Capture the cell that displays the provided text and extract its (X, Y) central coordinate. 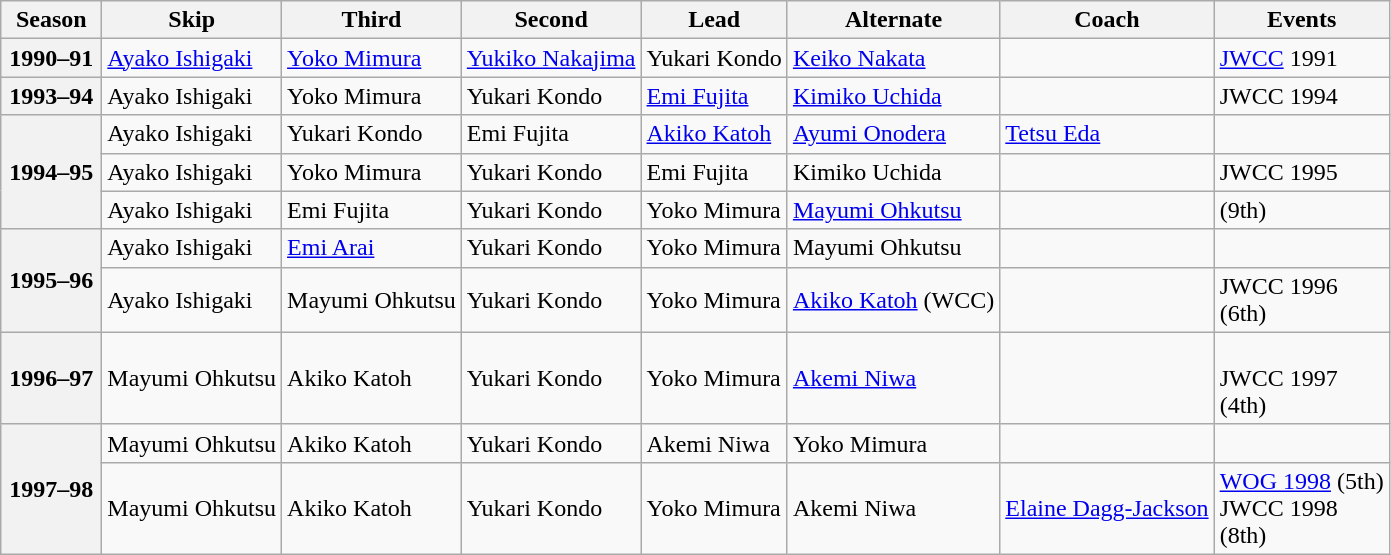
1994–95 (52, 172)
Elaine Dagg-Jackson (1107, 508)
JWCC 1997 (4th) (1302, 378)
1990–91 (52, 58)
JWCC 1996 (6th) (1302, 300)
Season (52, 20)
Emi Arai (372, 248)
1995–96 (52, 280)
JWCC 1995 (1302, 172)
Keiko Nakata (893, 58)
JWCC 1991 (1302, 58)
Alternate (893, 20)
Second (551, 20)
Third (372, 20)
Skip (192, 20)
Tetsu Eda (1107, 134)
1993–94 (52, 96)
(9th) (1302, 210)
Coach (1107, 20)
Yukiko Nakajima (551, 58)
Lead (714, 20)
JWCC 1994 (1302, 96)
Akiko Katoh (WCC) (893, 300)
1997–98 (52, 489)
Events (1302, 20)
Ayumi Onodera (893, 134)
WOG 1998 (5th)JWCC 1998 (8th) (1302, 508)
1996–97 (52, 378)
